Return the (X, Y) coordinate for the center point of the cell that contains the specified text.  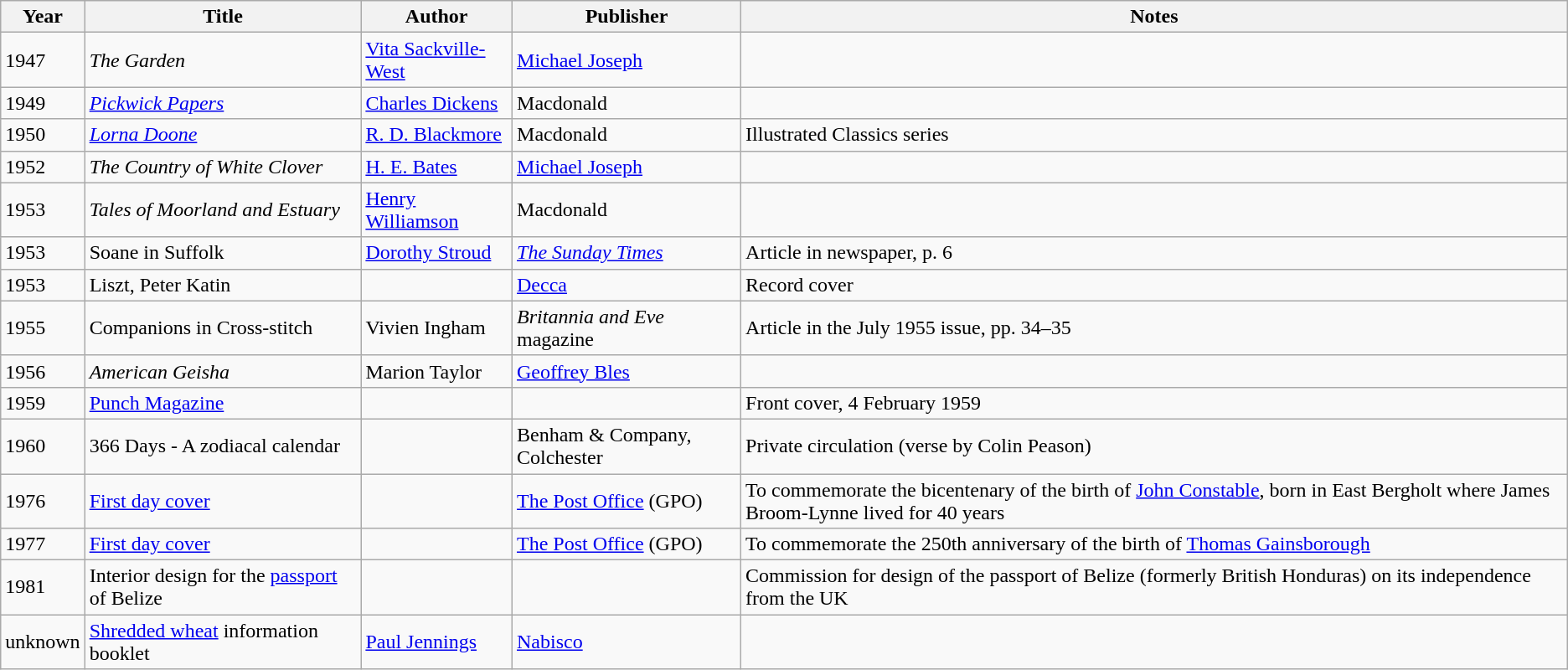
Britannia and Eve magazine (627, 328)
unknown (43, 642)
366 Days - A zodiacal calendar (223, 446)
1959 (43, 403)
The Country of White Clover (223, 167)
Geoffrey Bles (627, 371)
R. D. Blackmore (437, 135)
Article in the July 1955 issue, pp. 34–35 (1154, 328)
Marion Taylor (437, 371)
Dorothy Stroud (437, 253)
Punch Magazine (223, 403)
Notes (1154, 17)
1950 (43, 135)
American Geisha (223, 371)
Benham & Company, Colchester (627, 446)
Commission for design of the passport of Belize (formerly British Honduras) on its independence from the UK (1154, 588)
Year (43, 17)
1956 (43, 371)
Paul Jennings (437, 642)
Charles Dickens (437, 103)
Pickwick Papers (223, 103)
Tales of Moorland and Estuary (223, 209)
Vita Sackville-West (437, 60)
Interior design for the passport of Belize (223, 588)
To commemorate the 250th anniversary of the birth of Thomas Gainsborough (1154, 544)
Illustrated Classics series (1154, 135)
Private circulation (verse by Colin Peason) (1154, 446)
Soane in Suffolk (223, 253)
Liszt, Peter Katin (223, 285)
Henry Williamson (437, 209)
1955 (43, 328)
Lorna Doone (223, 135)
1952 (43, 167)
Companions in Cross-stitch (223, 328)
Record cover (1154, 285)
The Garden (223, 60)
The Sunday Times (627, 253)
Publisher (627, 17)
Author (437, 17)
Nabisco (627, 642)
1976 (43, 501)
Decca (627, 285)
To commemorate the bicentenary of the birth of John Constable, born in East Bergholt where James Broom-Lynne lived for 40 years (1154, 501)
Article in newspaper, p. 6 (1154, 253)
1960 (43, 446)
1949 (43, 103)
1947 (43, 60)
1977 (43, 544)
Shredded wheat information booklet (223, 642)
Title (223, 17)
Front cover, 4 February 1959 (1154, 403)
1981 (43, 588)
H. E. Bates (437, 167)
Vivien Ingham (437, 328)
